Capture the cell that displays the provided text and extract its [X, Y] central coordinate. 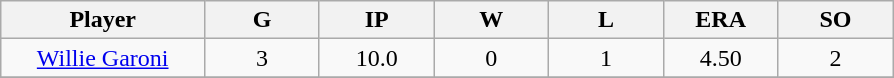
2 [836, 58]
1 [606, 58]
10.0 [376, 58]
G [262, 20]
SO [836, 20]
0 [492, 58]
IP [376, 20]
Player [103, 20]
ERA [720, 20]
4.50 [720, 58]
Willie Garoni [103, 58]
L [606, 20]
3 [262, 58]
W [492, 20]
